Pinpoint the cell where the given text exists, returning its [X, Y] midpoint coordinate. 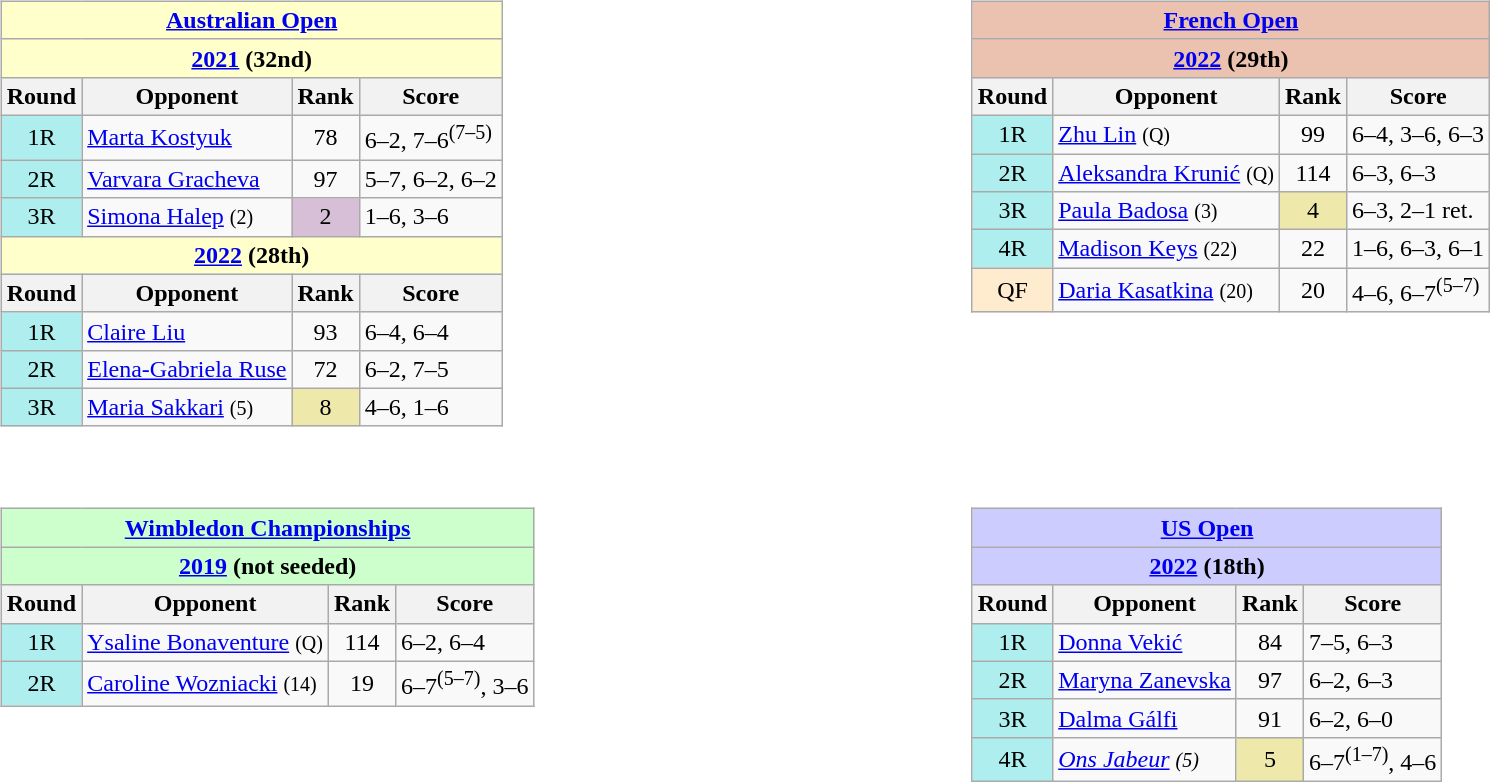
Caroline Wozniacki (14) [206, 684]
Maryna Zanevska [1145, 680]
Madison Keys (22) [1166, 249]
6–3, 2–1 ret. [1418, 211]
5 [1270, 760]
Ysaline Bonaventure (Q) [206, 642]
Aleksandra Krunić (Q) [1166, 173]
4–6, 6–7(5–7) [1418, 290]
2022 (29th) [1230, 58]
91 [1270, 718]
Dalma Gálfi [1145, 718]
6–2, 6–4 [465, 642]
Zhu Lin (Q) [1166, 134]
8 [326, 407]
Daria Kasatkina (20) [1166, 290]
6–3, 6–3 [1418, 173]
2 [326, 217]
Claire Liu [187, 331]
French Open [1230, 20]
6–2, 7–6(7–5) [430, 138]
78 [326, 138]
Varvara Gracheva [187, 179]
4 [1312, 211]
2022 (28th) [252, 255]
99 [1312, 134]
6–7(1–7), 4–6 [1372, 760]
Maria Sakkari (5) [187, 407]
84 [1270, 642]
Simona Halep (2) [187, 217]
1–6, 3–6 [430, 217]
72 [326, 369]
1–6, 6–3, 6–1 [1418, 249]
Elena-Gabriela Ruse [187, 369]
6–2, 6–0 [1372, 718]
20 [1312, 290]
93 [326, 331]
6–2, 6–3 [1372, 680]
4–6, 1–6 [430, 407]
Australian Open [252, 20]
Marta Kostyuk [187, 138]
5–7, 6–2, 6–2 [430, 179]
US Open [1207, 528]
Paula Badosa (3) [1166, 211]
2021 (32nd) [252, 58]
QF [1012, 290]
2019 (not seeded) [268, 566]
19 [362, 684]
6–4, 3–6, 6–3 [1418, 134]
6–7(5–7), 3–6 [465, 684]
7–5, 6–3 [1372, 642]
6–2, 7–5 [430, 369]
Donna Vekić [1145, 642]
22 [1312, 249]
2022 (18th) [1207, 566]
Wimbledon Championships [268, 528]
Ons Jabeur (5) [1145, 760]
6–4, 6–4 [430, 331]
